Provide the (x, y) coordinate of the cell's center where the given text is located.  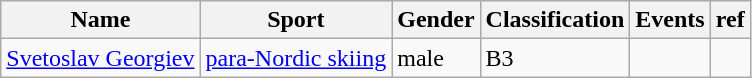
B3 (555, 58)
Name (100, 20)
Events (670, 20)
Gender (436, 20)
Sport (296, 20)
para-Nordic skiing (296, 58)
Svetoslav Georgiev (100, 58)
male (436, 58)
Classification (555, 20)
ref (730, 20)
